From the cell containing the given text, extract its center point as (X, Y) coordinate. 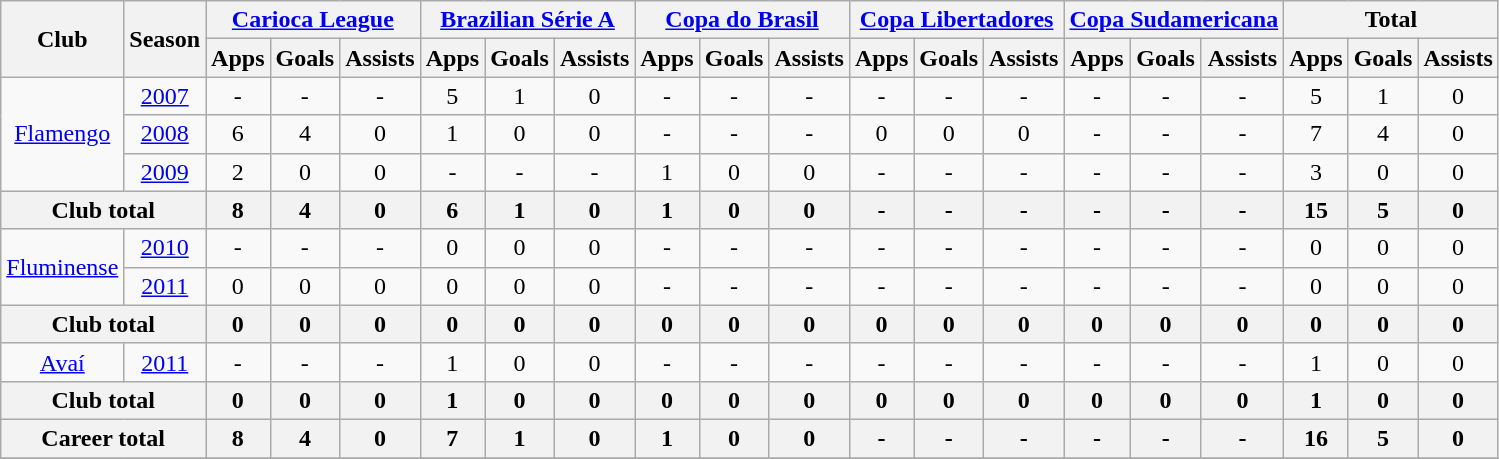
Avaí (62, 362)
Carioca League (314, 20)
2009 (165, 172)
15 (1316, 210)
Copa do Brasil (742, 20)
2 (238, 172)
16 (1316, 438)
Total (1392, 20)
Season (165, 39)
Copa Sudamericana (1174, 20)
Career total (104, 438)
Flamengo (62, 134)
Brazilian Série A (528, 20)
2008 (165, 134)
Club (62, 39)
3 (1316, 172)
Fluminense (62, 267)
2007 (165, 96)
2010 (165, 248)
Copa Libertadores (956, 20)
